Determine the [x, y] coordinate at the center of the cell enclosing the given text.  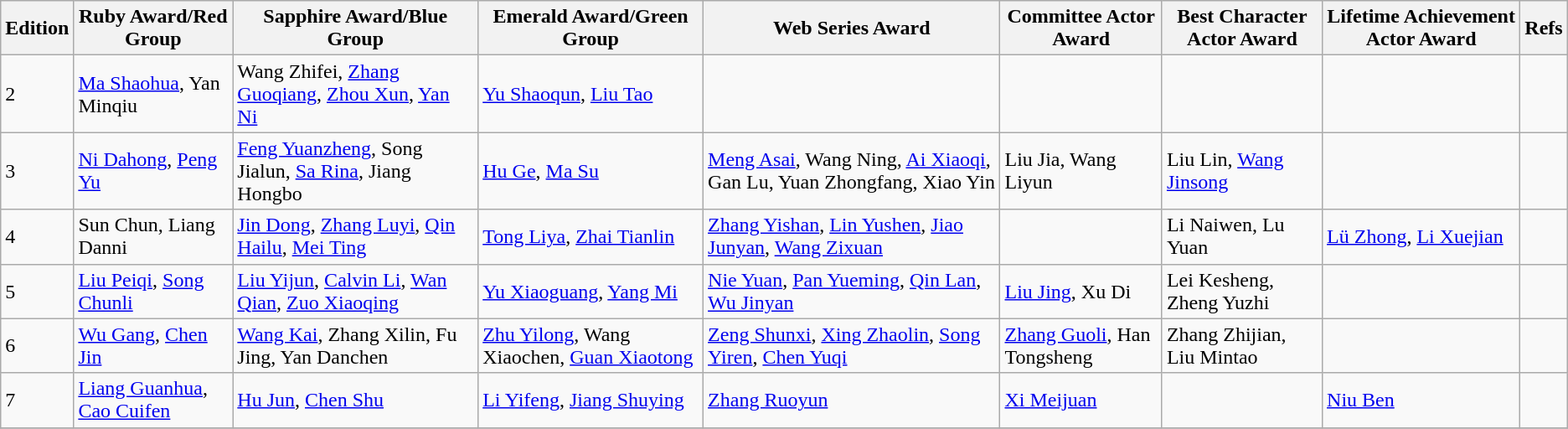
Sun Chun, Liang Danni [153, 236]
7 [37, 401]
Zhang Guoli, Han Tongsheng [1081, 345]
Liu Jia, Wang Liyun [1081, 171]
Jin Dong, Zhang Luyi, Qin Hailu, Mei Ting [355, 236]
Zeng Shunxi, Xing Zhaolin, Song Yiren, Chen Yuqi [852, 345]
Web Series Award [852, 28]
Lifetime Achievement Actor Award [1421, 28]
Ruby Award/Red Group [153, 28]
Zhang Ruoyun [852, 401]
5 [37, 292]
Li Naiwen, Lu Yuan [1241, 236]
Yu Shaoqun, Liu Tao [591, 94]
Feng Yuanzheng, Song Jialun, Sa Rina, Jiang Hongbo [355, 171]
Sapphire Award/Blue Group [355, 28]
Hu Jun, Chen Shu [355, 401]
Refs [1544, 28]
Best Character Actor Award [1241, 28]
Lei Kesheng, Zheng Yuzhi [1241, 292]
Wang Kai, Zhang Xilin, Fu Jing, Yan Danchen [355, 345]
Li Yifeng, Jiang Shuying [591, 401]
Meng Asai, Wang Ning, Ai Xiaoqi, Gan Lu, Yuan Zhongfang, Xiao Yin [852, 171]
Edition [37, 28]
3 [37, 171]
Ma Shaohua, Yan Minqiu [153, 94]
Liu Peiqi, Song Chunli [153, 292]
Zhang Yishan, Lin Yushen, Jiao Junyan, Wang Zixuan [852, 236]
Tong Liya, Zhai Tianlin [591, 236]
Niu Ben [1421, 401]
Ni Dahong, Peng Yu [153, 171]
Wang Zhifei, Zhang Guoqiang, Zhou Xun, Yan Ni [355, 94]
Nie Yuan, Pan Yueming, Qin Lan, Wu Jinyan [852, 292]
4 [37, 236]
Liu Jing, Xu Di [1081, 292]
Liu Lin, Wang Jinsong [1241, 171]
Liu Yijun, Calvin Li, Wan Qian, Zuo Xiaoqing [355, 292]
Emerald Award/Green Group [591, 28]
2 [37, 94]
Xi Meijuan [1081, 401]
Zhang Zhijian, Liu Mintao [1241, 345]
Wu Gang, Chen Jin [153, 345]
Hu Ge, Ma Su [591, 171]
6 [37, 345]
Yu Xiaoguang, Yang Mi [591, 292]
Liang Guanhua, Cao Cuifen [153, 401]
Lü Zhong, Li Xuejian [1421, 236]
Zhu Yilong, Wang Xiaochen, Guan Xiaotong [591, 345]
Committee Actor Award [1081, 28]
